Scan for the cell matching the given text and deliver its (x, y) coordinate at center. 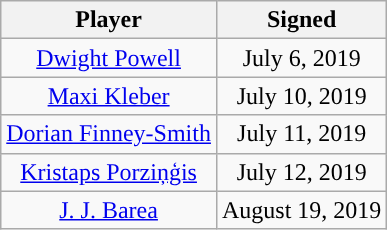
July 6, 2019 (301, 58)
Signed (301, 20)
Dwight Powell (109, 58)
J. J. Barea (109, 210)
August 19, 2019 (301, 210)
Maxi Kleber (109, 96)
Dorian Finney-Smith (109, 134)
July 12, 2019 (301, 172)
Kristaps Porziņģis (109, 172)
Player (109, 20)
July 11, 2019 (301, 134)
July 10, 2019 (301, 96)
